Detect which cell encompasses the target text, then output its [X, Y] center coordinate. 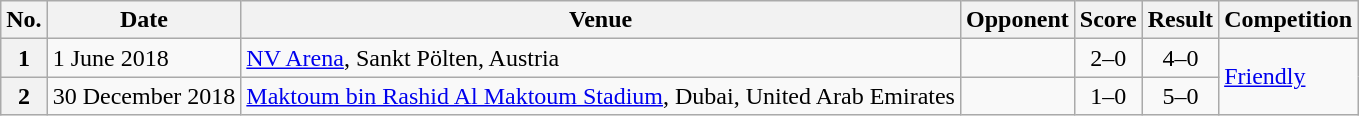
Date [144, 20]
2 [24, 96]
Venue [601, 20]
Result [1180, 20]
1–0 [1108, 96]
Competition [1288, 20]
1 [24, 58]
NV Arena, Sankt Pölten, Austria [601, 58]
Maktoum bin Rashid Al Maktoum Stadium, Dubai, United Arab Emirates [601, 96]
Opponent [1017, 20]
4–0 [1180, 58]
Score [1108, 20]
5–0 [1180, 96]
2–0 [1108, 58]
1 June 2018 [144, 58]
30 December 2018 [144, 96]
Friendly [1288, 77]
No. [24, 20]
